Provide the [X, Y] coordinate of the cell's center where the given text is located.  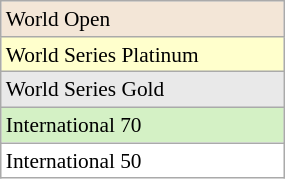
International 50 [142, 161]
World Series Gold [142, 90]
World Series Platinum [142, 55]
International 70 [142, 126]
World Open [142, 19]
